Find where the given text appears and provide that cell's center as (x, y) coordinate. 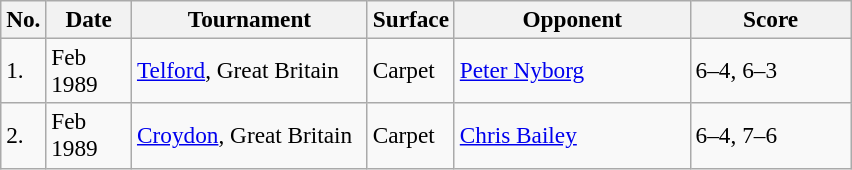
Telford, Great Britain (250, 70)
Peter Nyborg (572, 70)
2. (24, 136)
6–4, 7–6 (770, 136)
Surface (410, 19)
Croydon, Great Britain (250, 136)
1. (24, 70)
Score (770, 19)
Chris Bailey (572, 136)
Opponent (572, 19)
6–4, 6–3 (770, 70)
No. (24, 19)
Tournament (250, 19)
Date (89, 19)
